Identify which cell holds the provided text, then report its [x, y] central coordinate. 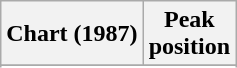
Chart (1987) [72, 34]
Peakposition [189, 34]
